Determine the (X, Y) coordinate at the center of the cell enclosing the given text.  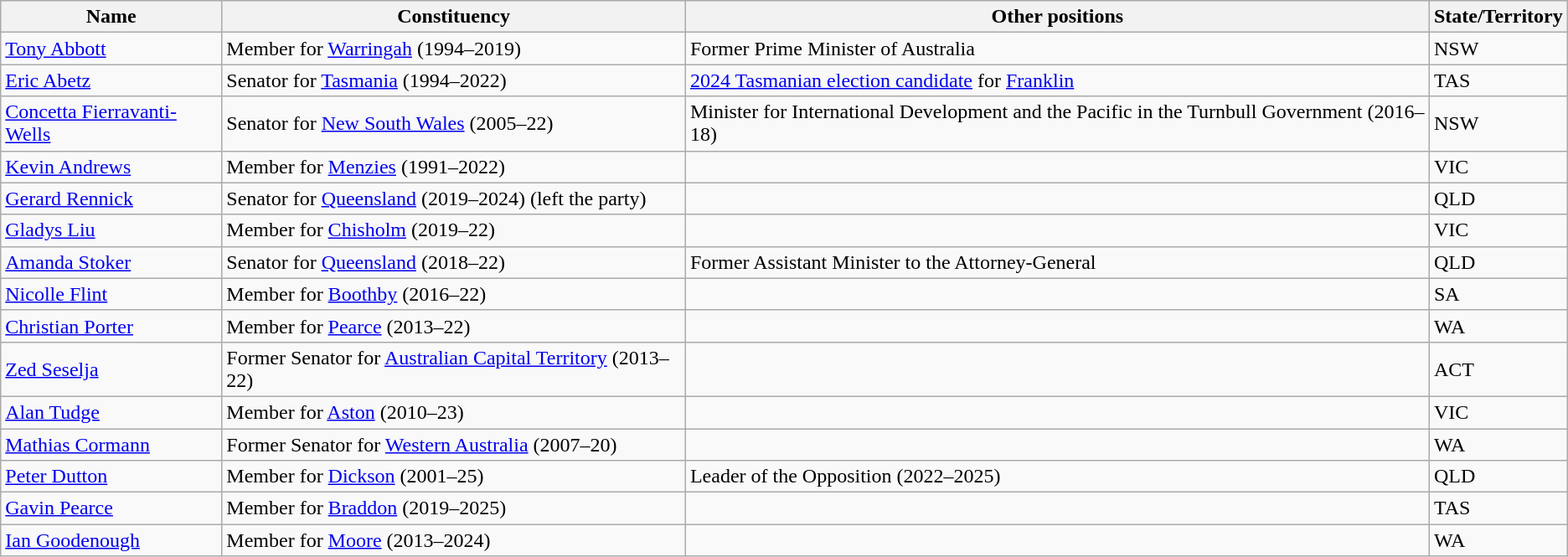
Former Senator for Western Australia (2007–20) (454, 445)
Former Prime Minister of Australia (1057, 49)
Member for Chisholm (2019–22) (454, 230)
Peter Dutton (111, 477)
Ian Goodenough (111, 540)
Member for Pearce (2013–22) (454, 326)
Member for Warringah (1994–2019) (454, 49)
Member for Boothby (2016–22) (454, 294)
Concetta Fierravanti-Wells (111, 124)
Name (111, 17)
Senator for Queensland (2019–2024) (left the party) (454, 199)
SA (1498, 294)
Christian Porter (111, 326)
Tony Abbott (111, 49)
Senator for Tasmania (1994–2022) (454, 80)
Zed Seselja (111, 369)
Constituency (454, 17)
State/Territory (1498, 17)
Kevin Andrews (111, 167)
Eric Abetz (111, 80)
Mathias Cormann (111, 445)
Member for Dickson (2001–25) (454, 477)
Nicolle Flint (111, 294)
2024 Tasmanian election candidate for Franklin (1057, 80)
Gavin Pearce (111, 508)
Senator for Queensland (2018–22) (454, 262)
Gerard Rennick (111, 199)
Member for Aston (2010–23) (454, 412)
Member for Braddon (2019–2025) (454, 508)
Gladys Liu (111, 230)
Amanda Stoker (111, 262)
Senator for New South Wales (2005–22) (454, 124)
Other positions (1057, 17)
Member for Moore (2013–2024) (454, 540)
Leader of the Opposition (2022–2025) (1057, 477)
ACT (1498, 369)
Member for Menzies (1991–2022) (454, 167)
Former Assistant Minister to the Attorney-General (1057, 262)
Minister for International Development and the Pacific in the Turnbull Government (2016–18) (1057, 124)
Former Senator for Australian Capital Territory (2013–22) (454, 369)
Alan Tudge (111, 412)
